Provide the [x, y] coordinate of the cell's center where the given text is located.  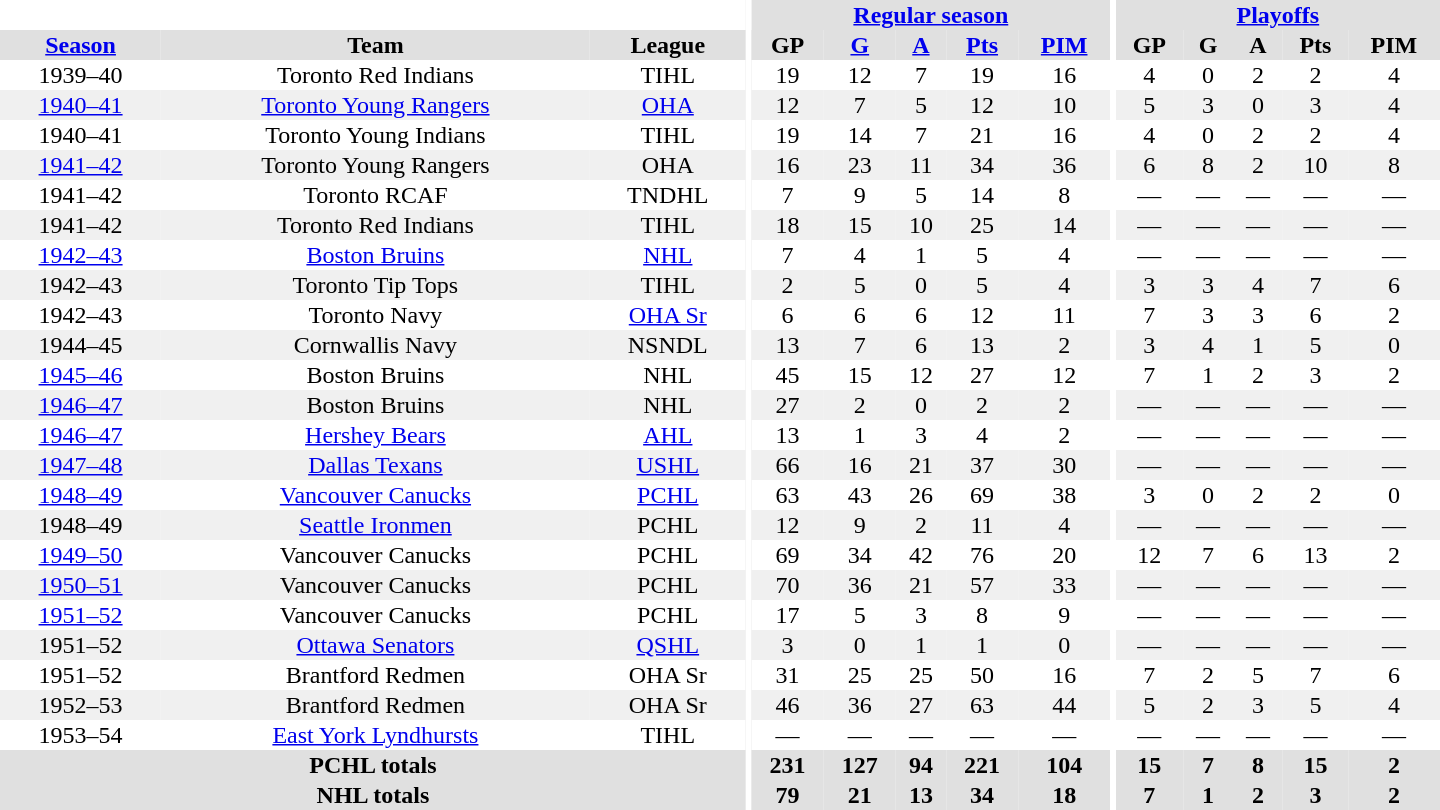
79 [787, 795]
44 [1064, 705]
221 [982, 765]
NSNDL [668, 345]
1952–53 [80, 705]
70 [787, 585]
33 [1064, 585]
League [668, 45]
50 [982, 675]
Seattle Ironmen [376, 525]
NHL totals [373, 795]
TNDHL [668, 195]
1939–40 [80, 75]
1949–50 [80, 555]
AHL [668, 435]
45 [787, 375]
Toronto Young Indians [376, 135]
Season [80, 45]
Regular season [930, 15]
127 [860, 765]
Toronto Tip Tops [376, 285]
1947–48 [80, 465]
Cornwallis Navy [376, 345]
26 [921, 495]
37 [982, 465]
1945–46 [80, 375]
57 [982, 585]
66 [787, 465]
231 [787, 765]
38 [1064, 495]
1950–51 [80, 585]
31 [787, 675]
PCHL totals [373, 765]
23 [860, 165]
Hershey Bears [376, 435]
43 [860, 495]
Toronto Navy [376, 315]
Toronto RCAF [376, 195]
30 [1064, 465]
46 [787, 705]
1944–45 [80, 345]
17 [787, 615]
94 [921, 765]
76 [982, 555]
20 [1064, 555]
Playoffs [1278, 15]
42 [921, 555]
Ottawa Senators [376, 645]
USHL [668, 465]
1953–54 [80, 735]
Dallas Texans [376, 465]
104 [1064, 765]
QSHL [668, 645]
Team [376, 45]
East York Lyndhursts [376, 735]
